Identify which cell holds the provided text, then report its [X, Y] central coordinate. 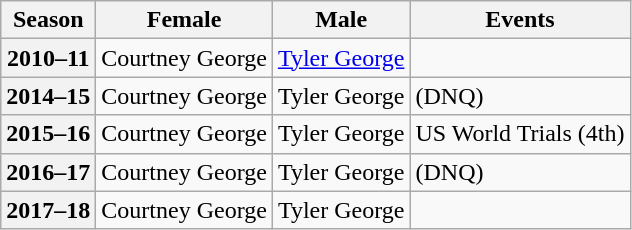
Season [48, 20]
2014–15 [48, 96]
Events [520, 20]
2010–11 [48, 58]
US World Trials (4th) [520, 134]
2016–17 [48, 172]
2015–16 [48, 134]
Female [184, 20]
Male [341, 20]
2017–18 [48, 210]
